Determine the [X, Y] coordinate at the center of the cell enclosing the given text.  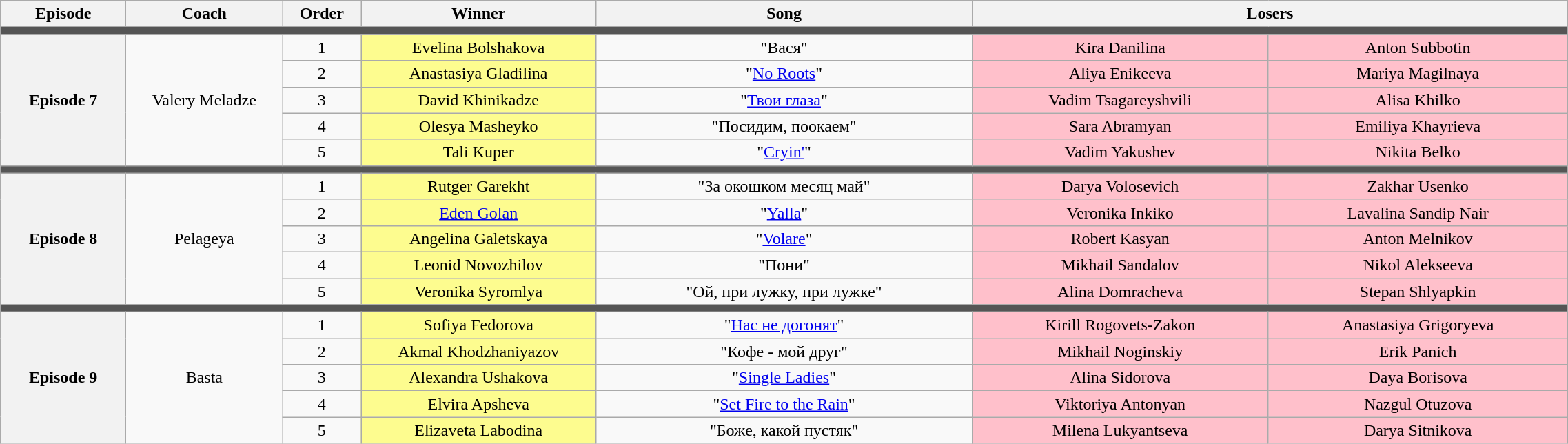
"Вася" [784, 48]
Eden Golan [478, 212]
"Нас не догонят" [784, 325]
"Yalla" [784, 212]
Lavalina Sandip Nair [1418, 212]
Darya Volosevich [1120, 186]
"Cryin'" [784, 152]
"Посидим, поокаем" [784, 126]
Anastasiya Grigoryeva [1418, 325]
Daya Borisova [1418, 378]
Episode 7 [63, 100]
Losers [1270, 14]
"Ой, при лужку, при лужке" [784, 292]
Kira Danilina [1120, 48]
Akmal Khodzhaniyazov [478, 352]
Nikita Belko [1418, 152]
Darya Sitnikova [1418, 430]
Emiliya Khayrieva [1418, 126]
Coach [204, 14]
Sara Abramyan [1120, 126]
Aliya Enikeeva [1120, 74]
Evelina Bolshakova [478, 48]
"Боже, какой пустяк" [784, 430]
"Пони" [784, 265]
"No Roots" [784, 74]
Olesya Masheyko [478, 126]
Anton Subbotin [1418, 48]
Veronika Syromlya [478, 292]
Kirill Rogovets-Zakon [1120, 325]
Nazgul Otuzova [1418, 404]
Zakhar Usenko [1418, 186]
Mikhail Sandalov [1120, 265]
Alina Sidorova [1120, 378]
Anton Melnikov [1418, 239]
"Single Ladies" [784, 378]
Pelageya [204, 239]
"Кофе - мой друг" [784, 352]
"Твои глаза" [784, 100]
Erik Panich [1418, 352]
Winner [478, 14]
Alisa Khilko [1418, 100]
"За окошком месяц май" [784, 186]
Alexandra Ushakova [478, 378]
Elvira Apsheva [478, 404]
Basta [204, 378]
Rutger Garekht [478, 186]
Tali Kuper [478, 152]
Sofiya Fedorova [478, 325]
"Volare" [784, 239]
Stepan Shlyapkin [1418, 292]
Valery Meladze [204, 100]
Vadim Yakushev [1120, 152]
"Set Fire to the Rain" [784, 404]
Milena Lukyantseva [1120, 430]
Veronika Inkiko [1120, 212]
Alina Domracheva [1120, 292]
Nikol Alekseeva [1418, 265]
Episode 9 [63, 378]
Angelina Galetskaya [478, 239]
Viktoriya Antonyan [1120, 404]
Anastasiya Gladilina [478, 74]
Order [322, 14]
Leonid Novozhilov [478, 265]
Robert Kasyan [1120, 239]
Vadim Tsagareyshvili [1120, 100]
Mariya Magilnaya [1418, 74]
Episode [63, 14]
Mikhail Noginskiy [1120, 352]
Elizaveta Labodina [478, 430]
Song [784, 14]
Episode 8 [63, 239]
David Khinikadze [478, 100]
